Extract the (X, Y) coordinate from the center of the cell holding the provided text.  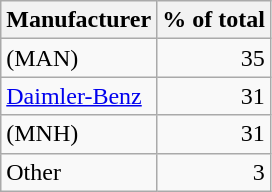
Other (79, 172)
% of total (214, 20)
35 (214, 58)
3 (214, 172)
(MAN) (79, 58)
Manufacturer (79, 20)
(MNH) (79, 134)
Daimler-Benz (79, 96)
